Find where the given text appears and provide that cell's center as [x, y] coordinate. 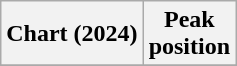
Peakposition [189, 34]
Chart (2024) [72, 34]
